Return the (x, y) coordinate for the center point of the cell that contains the specified text.  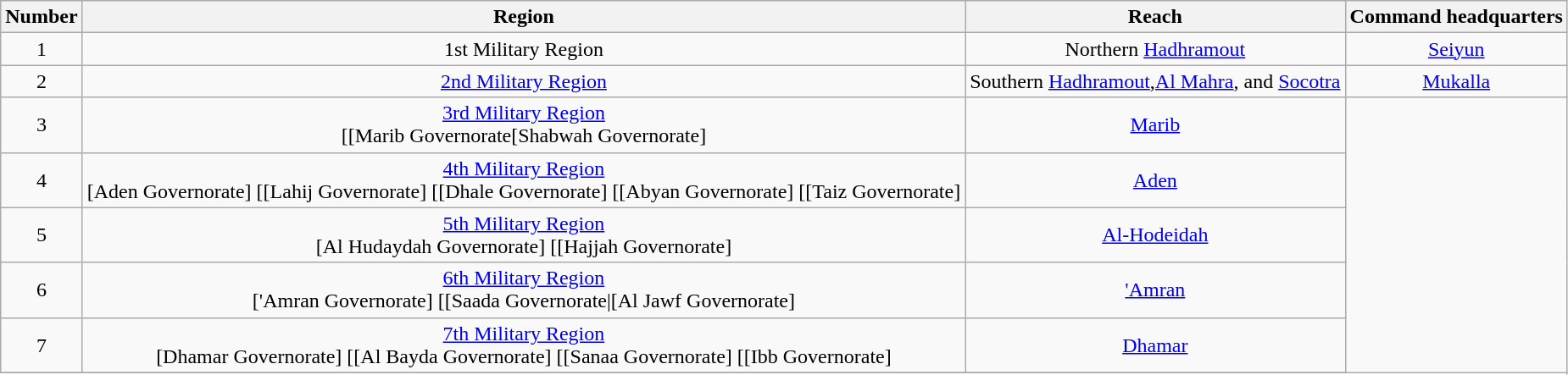
4 (42, 179)
Number (42, 17)
6 (42, 290)
Region (524, 17)
5th Military Region[Al Hudaydah Governorate] [[Hajjah Governorate] (524, 235)
3rd Military Region[[Marib Governorate[Shabwah Governorate] (524, 125)
1 (42, 49)
2nd Military Region (524, 81)
2 (42, 81)
7 (42, 345)
Marib (1155, 125)
Aden (1155, 179)
Command headquarters (1456, 17)
Southern Hadhramout,Al Mahra, and Socotra (1155, 81)
3 (42, 125)
7th Military Region[Dhamar Governorate] [[Al Bayda Governorate] [[Sanaa Governorate] [[Ibb Governorate] (524, 345)
Dhamar (1155, 345)
4th Military Region[Aden Governorate] [[Lahij Governorate] [[Dhale Governorate] [[Abyan Governorate] [[Taiz Governorate] (524, 179)
'Amran (1155, 290)
6th Military Region['Amran Governorate] [[Saada Governorate|[Al Jawf Governorate] (524, 290)
Reach (1155, 17)
1st Military Region (524, 49)
Seiyun (1456, 49)
5 (42, 235)
Al-Hodeidah (1155, 235)
Northern Hadhramout (1155, 49)
Mukalla (1456, 81)
